Detect which cell encompasses the target text, then output its [x, y] center coordinate. 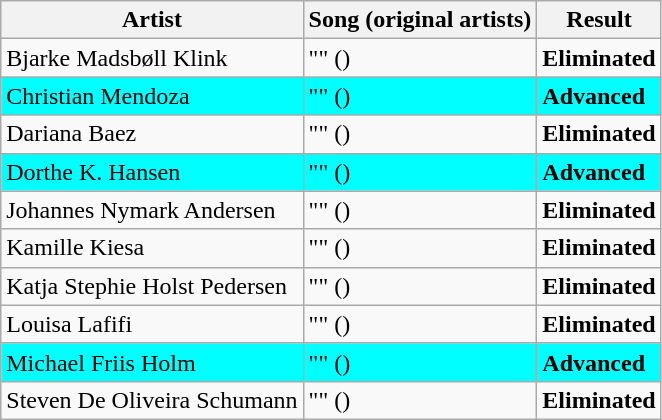
Dariana Baez [152, 134]
Steven De Oliveira Schumann [152, 400]
Result [599, 20]
Dorthe K. Hansen [152, 172]
Christian Mendoza [152, 96]
Louisa Lafifi [152, 324]
Song (original artists) [420, 20]
Kamille Kiesa [152, 248]
Katja Stephie Holst Pedersen [152, 286]
Bjarke Madsbøll Klink [152, 58]
Johannes Nymark Andersen [152, 210]
Michael Friis Holm [152, 362]
Artist [152, 20]
